Provide the [x, y] coordinate of the cell's center where the given text is located.  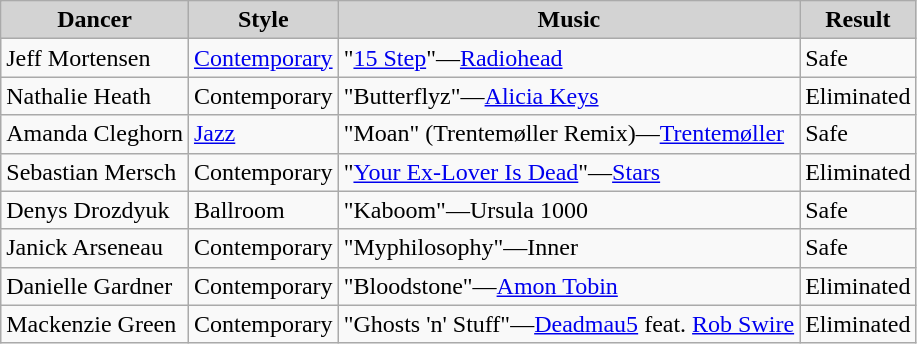
"Butterflyz"—Alicia Keys [569, 96]
Dancer [95, 20]
Result [858, 20]
Music [569, 20]
Denys Drozdyuk [95, 210]
Ballroom [263, 210]
"Your Ex-Lover Is Dead"—Stars [569, 172]
Danielle Gardner [95, 286]
"15 Step"—Radiohead [569, 58]
Sebastian Mersch [95, 172]
Jeff Mortensen [95, 58]
"Kaboom"—Ursula 1000 [569, 210]
Mackenzie Green [95, 324]
Nathalie Heath [95, 96]
Amanda Cleghorn [95, 134]
"Moan" (Trentemøller Remix)—Trentemøller [569, 134]
Jazz [263, 134]
"Myphilosophy"—Inner [569, 248]
Janick Arseneau [95, 248]
Style [263, 20]
"Ghosts 'n' Stuff"—Deadmau5 feat. Rob Swire [569, 324]
"Bloodstone"—Amon Tobin [569, 286]
